For the text-containing cell, return its midpoint in [X, Y] coordinate format. 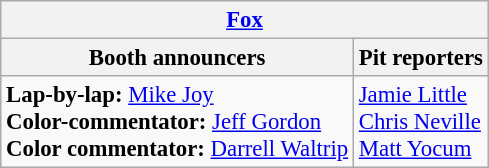
Jamie LittleChris NevilleMatt Yocum [420, 122]
Fox [245, 20]
Booth announcers [178, 58]
Pit reporters [420, 58]
Lap-by-lap: Mike JoyColor-commentator: Jeff GordonColor commentator: Darrell Waltrip [178, 122]
